Search for the cell housing the specified text and yield its [X, Y] center coordinate. 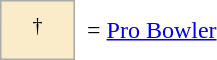
† [38, 30]
